Extract the (X, Y) coordinate from the center of the cell holding the provided text.  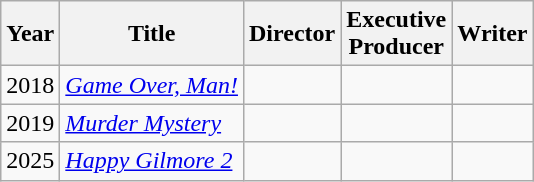
Murder Mystery (152, 123)
2019 (30, 123)
2025 (30, 161)
Game Over, Man! (152, 85)
Happy Gilmore 2 (152, 161)
ExecutiveProducer (396, 34)
2018 (30, 85)
Title (152, 34)
Director (292, 34)
Year (30, 34)
Writer (492, 34)
